Provide the [X, Y] coordinate of the cell's center where the given text is located.  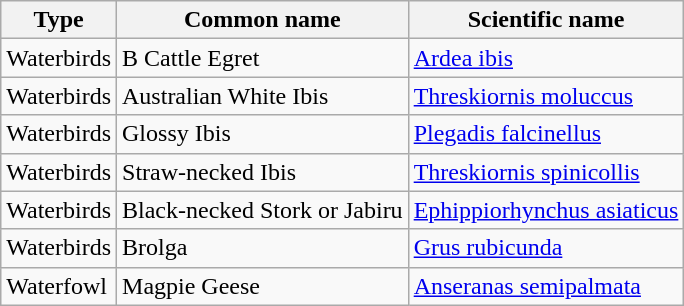
Grus rubicunda [546, 248]
Threskiornis spinicollis [546, 172]
Magpie Geese [263, 286]
Australian White Ibis [263, 96]
Plegadis falcinellus [546, 134]
Anseranas semipalmata [546, 286]
Black-necked Stork or Jabiru [263, 210]
Common name [263, 20]
Ardea ibis [546, 58]
Ephippiorhynchus asiaticus [546, 210]
Type [59, 20]
Brolga [263, 248]
Straw-necked Ibis [263, 172]
B Cattle Egret [263, 58]
Threskiornis moluccus [546, 96]
Glossy Ibis [263, 134]
Waterfowl [59, 286]
Scientific name [546, 20]
